Return (x, y) of the center of cell containing provided text 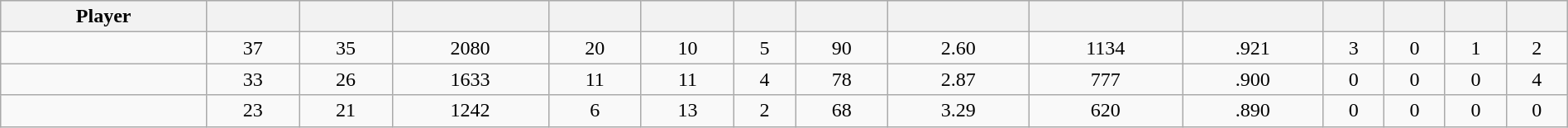
21 (346, 111)
3.29 (958, 111)
1 (1475, 48)
23 (253, 111)
2080 (470, 48)
13 (687, 111)
620 (1106, 111)
1633 (470, 79)
5 (765, 48)
.921 (1253, 48)
78 (842, 79)
33 (253, 79)
1242 (470, 111)
68 (842, 111)
3 (1354, 48)
.890 (1253, 111)
37 (253, 48)
.900 (1253, 79)
2.87 (958, 79)
10 (687, 48)
1134 (1106, 48)
Player (104, 17)
20 (595, 48)
26 (346, 79)
777 (1106, 79)
2.60 (958, 48)
35 (346, 48)
6 (595, 111)
90 (842, 48)
